Find where the given text appears and provide that cell's center as (x, y) coordinate. 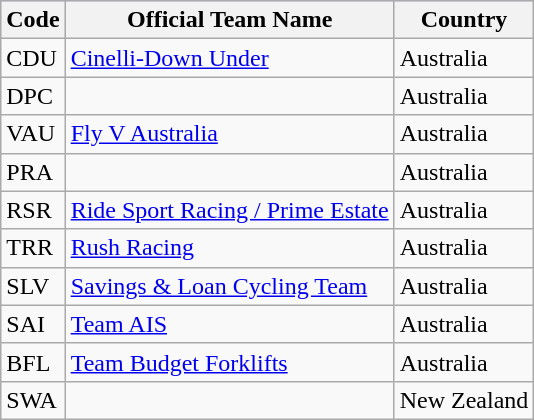
Savings & Loan Cycling Team (230, 286)
Rush Racing (230, 248)
DPC (33, 96)
CDU (33, 58)
Cinelli-Down Under (230, 58)
VAU (33, 134)
Team Budget Forklifts (230, 362)
Team AIS (230, 324)
SAI (33, 324)
New Zealand (464, 400)
PRA (33, 172)
RSR (33, 210)
SWA (33, 400)
Country (464, 20)
Official Team Name (230, 20)
Fly V Australia (230, 134)
SLV (33, 286)
BFL (33, 362)
TRR (33, 248)
Ride Sport Racing / Prime Estate (230, 210)
Code (33, 20)
